Provide the [x, y] coordinate of the cell's center where the given text is located.  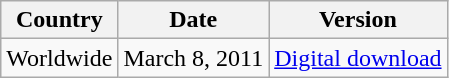
Worldwide [60, 58]
March 8, 2011 [194, 58]
Version [358, 20]
Country [60, 20]
Digital download [358, 58]
Date [194, 20]
